Detect which cell encompasses the target text, then output its (x, y) center coordinate. 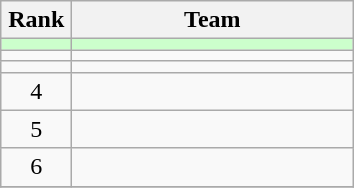
5 (36, 129)
Rank (36, 20)
6 (36, 167)
4 (36, 91)
Team (212, 20)
